From the cell containing the given text, extract its center point as [X, Y] coordinate. 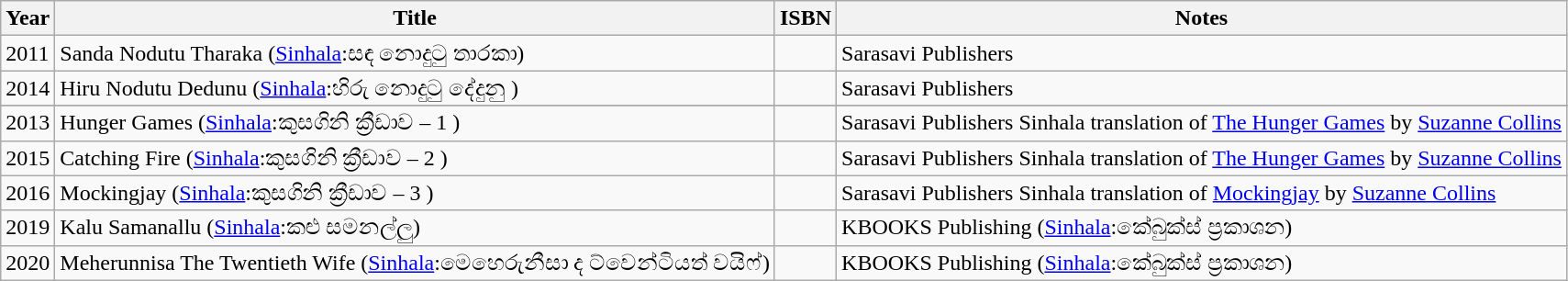
2011 [28, 53]
Notes [1202, 18]
2015 [28, 158]
2014 [28, 88]
2013 [28, 123]
Meherunnisa The Twentieth Wife (Sinhala:මෙහෙරුනීසා ද ට්වෙන්ටියත් වයිෆ්) [415, 263]
Hiru Nodutu Dedunu (Sinhala:හිරු නොදුටු දේදුනු ) [415, 88]
Catching Fire (Sinhala:කුසගිනි ක්‍රීඩාව – 2 ) [415, 158]
Sanda Nodutu Tharaka (Sinhala:සඳ නොදුටු තාරකා) [415, 53]
Title [415, 18]
2016 [28, 193]
Year [28, 18]
2019 [28, 228]
2020 [28, 263]
Sarasavi Publishers Sinhala translation of Mockingjay by Suzanne Collins [1202, 193]
Kalu Samanallu (Sinhala:කළු සමනල්ලු) [415, 228]
Mockingjay (Sinhala:කුසගිනි ක්‍රීඩාව – 3 ) [415, 193]
ISBN [806, 18]
Hunger Games (Sinhala:කුසගිනි ක්‍රීඩාව – 1 ) [415, 123]
